Capture the cell that displays the provided text and extract its (x, y) central coordinate. 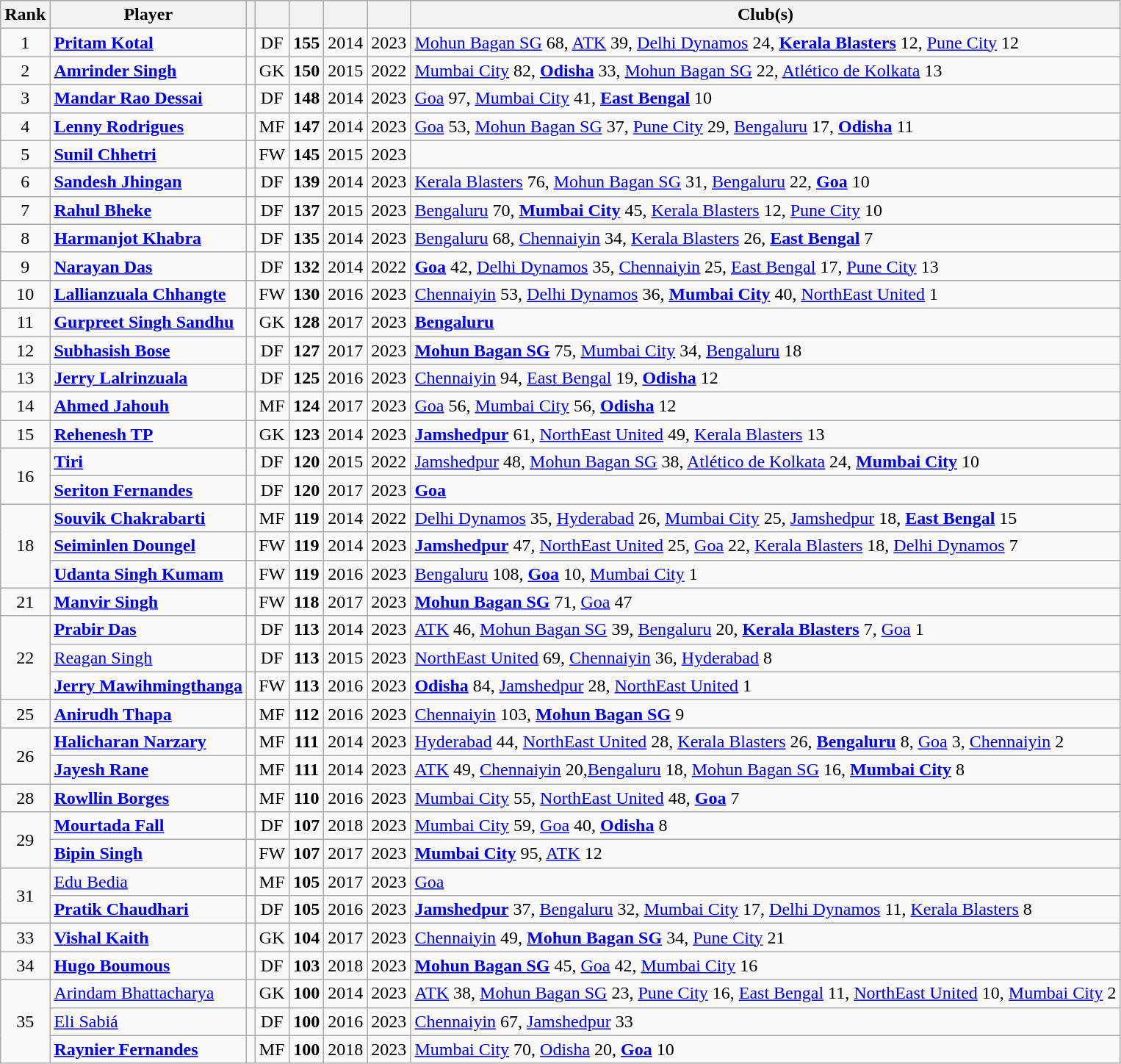
Manvir Singh (148, 602)
ATK 46, Mohun Bagan SG 39, Bengaluru 20, Kerala Blasters 7, Goa 1 (765, 630)
130 (307, 294)
28 (25, 797)
3 (25, 98)
16 (25, 476)
127 (307, 351)
8 (25, 238)
13 (25, 378)
Mohun Bagan SG 45, Goa 42, Mumbai City 16 (765, 966)
150 (307, 71)
Sunil Chhetri (148, 154)
Kerala Blasters 76, Mohun Bagan SG 31, Bengaluru 22, Goa 10 (765, 182)
Rehenesh TP (148, 434)
Pritam Kotal (148, 43)
Mumbai City 82, Odisha 33, Mohun Bagan SG 22, Atlético de Kolkata 13 (765, 71)
Pratik Chaudhari (148, 910)
33 (25, 938)
139 (307, 182)
Hugo Boumous (148, 966)
Reagan Singh (148, 658)
Ahmed Jahouh (148, 406)
Mumbai City 70, Odisha 20, Goa 10 (765, 1049)
Mourtada Fall (148, 826)
9 (25, 266)
31 (25, 896)
Lallianzuala Chhangte (148, 294)
29 (25, 840)
26 (25, 755)
Bengaluru 108, Goa 10, Mumbai City 1 (765, 574)
Hyderabad 44, NorthEast United 28, Kerala Blasters 26, Bengaluru 8, Goa 3, Chennaiyin 2 (765, 741)
4 (25, 126)
Amrinder Singh (148, 71)
Goa 42, Delhi Dynamos 35, Chennaiyin 25, East Bengal 17, Pune City 13 (765, 266)
Jerry Mawihmingthanga (148, 686)
Seiminlen Doungel (148, 546)
25 (25, 713)
Chennaiyin 49, Mohun Bagan SG 34, Pune City 21 (765, 938)
Rahul Bheke (148, 210)
Eli Sabiá (148, 1021)
Narayan Das (148, 266)
Mandar Rao Dessai (148, 98)
ATK 49, Chennaiyin 20,Bengaluru 18, Mohun Bagan SG 16, Mumbai City 8 (765, 769)
Sandesh Jhingan (148, 182)
ATK 38, Mohun Bagan SG 23, Pune City 16, East Bengal 11, NorthEast United 10, Mumbai City 2 (765, 993)
7 (25, 210)
11 (25, 322)
Jamshedpur 47, NorthEast United 25, Goa 22, Kerala Blasters 18, Delhi Dynamos 7 (765, 546)
Jamshedpur 61, NorthEast United 49, Kerala Blasters 13 (765, 434)
124 (307, 406)
Mumbai City 95, ATK 12 (765, 854)
Gurpreet Singh Sandhu (148, 322)
18 (25, 546)
2 (25, 71)
137 (307, 210)
Vishal Kaith (148, 938)
118 (307, 602)
Mohun Bagan SG 75, Mumbai City 34, Bengaluru 18 (765, 351)
155 (307, 43)
10 (25, 294)
Mumbai City 55, NorthEast United 48, Goa 7 (765, 797)
Jamshedpur 48, Mohun Bagan SG 38, Atlético de Kolkata 24, Mumbai City 10 (765, 462)
Arindam Bhattacharya (148, 993)
Club(s) (765, 15)
21 (25, 602)
148 (307, 98)
Goa 97, Mumbai City 41, East Bengal 10 (765, 98)
Jayesh Rane (148, 769)
6 (25, 182)
132 (307, 266)
14 (25, 406)
Chennaiyin 53, Delhi Dynamos 36, Mumbai City 40, NorthEast United 1 (765, 294)
145 (307, 154)
Jamshedpur 37, Bengaluru 32, Mumbai City 17, Delhi Dynamos 11, Kerala Blasters 8 (765, 910)
15 (25, 434)
Goa 56, Mumbai City 56, Odisha 12 (765, 406)
Seriton Fernandes (148, 490)
Tiri (148, 462)
34 (25, 966)
Goa 53, Mohun Bagan SG 37, Pune City 29, Bengaluru 17, Odisha 11 (765, 126)
Delhi Dynamos 35, Hyderabad 26, Mumbai City 25, Jamshedpur 18, East Bengal 15 (765, 518)
147 (307, 126)
110 (307, 797)
Rowllin Borges (148, 797)
Mohun Bagan SG 71, Goa 47 (765, 602)
Bipin Singh (148, 854)
123 (307, 434)
12 (25, 351)
Lenny Rodrigues (148, 126)
Bengaluru 68, Chennaiyin 34, Kerala Blasters 26, East Bengal 7 (765, 238)
Subhasish Bose (148, 351)
Player (148, 15)
Udanta Singh Kumam (148, 574)
Prabir Das (148, 630)
Bengaluru (765, 322)
103 (307, 966)
Mumbai City 59, Goa 40, Odisha 8 (765, 826)
Rank (25, 15)
Chennaiyin 103, Mohun Bagan SG 9 (765, 713)
Edu Bedia (148, 882)
104 (307, 938)
Odisha 84, Jamshedpur 28, NorthEast United 1 (765, 686)
125 (307, 378)
Halicharan Narzary (148, 741)
1 (25, 43)
Chennaiyin 67, Jamshedpur 33 (765, 1021)
Raynier Fernandes (148, 1049)
5 (25, 154)
Bengaluru 70, Mumbai City 45, Kerala Blasters 12, Pune City 10 (765, 210)
Souvik Chakrabarti (148, 518)
35 (25, 1021)
Chennaiyin 94, East Bengal 19, Odisha 12 (765, 378)
NorthEast United 69, Chennaiyin 36, Hyderabad 8 (765, 658)
Harmanjot Khabra (148, 238)
22 (25, 658)
Jerry Lalrinzuala (148, 378)
135 (307, 238)
Anirudh Thapa (148, 713)
112 (307, 713)
128 (307, 322)
Mohun Bagan SG 68, ATK 39, Delhi Dynamos 24, Kerala Blasters 12, Pune City 12 (765, 43)
